Scan for the cell matching the given text and deliver its (X, Y) coordinate at center. 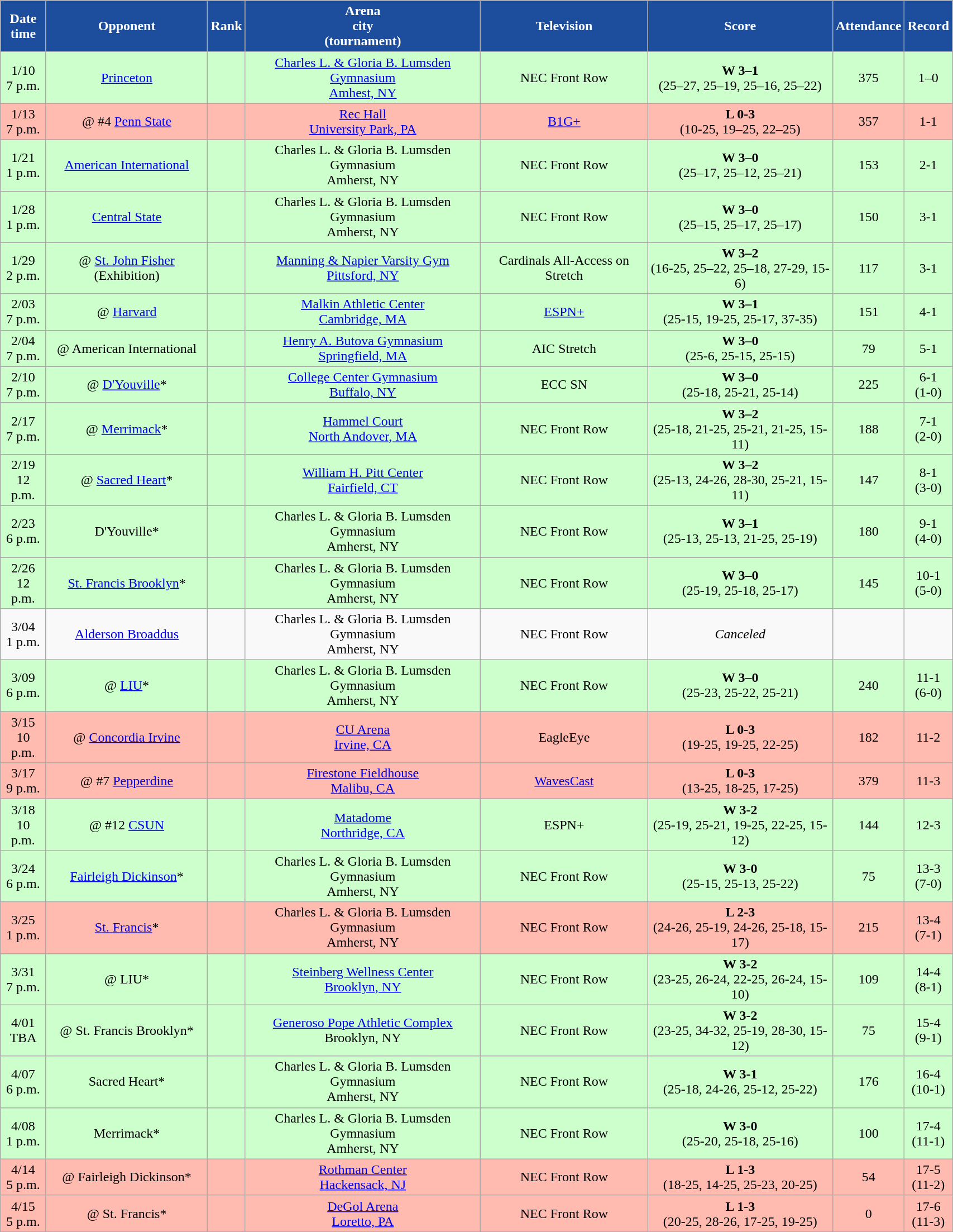
1/211 p.m. (23, 165)
2/177 p.m. (23, 428)
@ D'Youville* (127, 384)
215 (868, 928)
Attendance (868, 26)
Datetime (23, 26)
@ Concordia Irvine (127, 737)
17-6(11-3) (928, 1213)
5-1 (928, 348)
145 (868, 583)
@ American International (127, 348)
180 (868, 531)
Charles L. & Gloria B. Lumsden GymnasiumAmhest, NY (363, 78)
Generoso Pope Athletic ComplexBrooklyn, NY (363, 1030)
Cardinals All-Access on Stretch (564, 268)
Sacred Heart* (127, 1082)
W 3-2(25-19, 25-21, 19-25, 22-25, 15-12) (740, 825)
EagleEye (564, 737)
Score (740, 26)
Central State (127, 217)
2/1912 p.m. (23, 480)
17-5(11-2) (928, 1177)
8-1(3-0) (928, 480)
13-4(7-1) (928, 928)
147 (868, 480)
16-4(10-1) (928, 1082)
Manning & Napier Varsity GymPittsford, NY (363, 268)
Fairleigh Dickinson* (127, 876)
@ St. Francis Brooklyn* (127, 1030)
Rothman Center Hackensack, NJ (363, 1177)
4/01TBA (23, 1030)
2/107 p.m. (23, 384)
College Center GymnasiumBuffalo, NY (363, 384)
150 (868, 217)
@ St. Francis* (127, 1213)
7-1(2-0) (928, 428)
American International (127, 165)
15-4(9-1) (928, 1030)
54 (868, 1177)
379 (868, 781)
9-1(4-0) (928, 531)
W 3-2(23-25, 34-32, 25-19, 28-30, 15-12) (740, 1030)
@ #12 CSUN (127, 825)
Arenacity(tournament) (363, 26)
79 (868, 348)
375 (868, 78)
Canceled (740, 634)
14-4(8-1) (928, 979)
1/292 p.m. (23, 268)
MatadomeNorthridge, CA (363, 825)
W 3–2(16-25, 25–22, 25–18, 27-29, 15-6) (740, 268)
Rec HallUniversity Park, PA (363, 122)
4/081 p.m. (23, 1133)
1-1 (928, 122)
Alderson Broaddus (127, 634)
6-1(1-0) (928, 384)
3/251 p.m. (23, 928)
3/041 p.m. (23, 634)
William H. Pitt CenterFairfield, CT (363, 480)
B1G+ (564, 122)
1/137 p.m. (23, 122)
3/096 p.m. (23, 686)
L 0-3(10-25, 19–25, 22–25) (740, 122)
L 0-3(13-25, 18-25, 17-25) (740, 781)
Malkin Athletic CenterCambridge, MA (363, 312)
W 3-2(23-25, 26-24, 22-25, 26-24, 15-10) (740, 979)
D'Youville* (127, 531)
Television (564, 26)
240 (868, 686)
AIC Stretch (564, 348)
@ Harvard (127, 312)
Merrimack* (127, 1133)
4/155 p.m. (23, 1213)
W 3–0(25–15, 25–17, 25–17) (740, 217)
1/107 p.m. (23, 78)
13-3(7-0) (928, 876)
153 (868, 165)
DeGol ArenaLoretto, PA (363, 1213)
St. Francis* (127, 928)
182 (868, 737)
11-3 (928, 781)
W 3–0(25-6, 25-15, 25-15) (740, 348)
W 3–0(25-18, 25-21, 25-14) (740, 384)
Rank (227, 26)
1/281 p.m. (23, 217)
117 (868, 268)
188 (868, 428)
17-4(11-1) (928, 1133)
Steinberg Wellness CenterBrooklyn, NY (363, 979)
@ Sacred Heart* (127, 480)
Opponent (127, 26)
W 3–0(25–17, 25–12, 25–21) (740, 165)
Record (928, 26)
2/047 p.m. (23, 348)
4-1 (928, 312)
W 3–1(25–27, 25–19, 25–16, 25–22) (740, 78)
St. Francis Brooklyn* (127, 583)
L 1-3(20-25, 28-26, 17-25, 19-25) (740, 1213)
3/1510 p.m. (23, 737)
3/179 p.m. (23, 781)
@ #7 Pepperdine (127, 781)
176 (868, 1082)
11-2 (928, 737)
4/076 p.m. (23, 1082)
@ Fairleigh Dickinson* (127, 1177)
W 3–0(25-23, 25-22, 25-21) (740, 686)
Firestone FieldhouseMalibu, CA (363, 781)
L 0-3(19-25, 19-25, 22-25) (740, 737)
@ #4 Penn State (127, 122)
2-1 (928, 165)
W 3–1(25-15, 19-25, 25-17, 37-35) (740, 312)
11-1(6-0) (928, 686)
3/1810 p.m. (23, 825)
W 3-0(25-15, 25-13, 25-22) (740, 876)
W 3–1(25-13, 25-13, 21-25, 25-19) (740, 531)
W 3–2(25-18, 21-25, 25-21, 21-25, 15-11) (740, 428)
3/317 p.m. (23, 979)
12-3 (928, 825)
L 2-3(24-26, 25-19, 24-26, 25-18, 15-17) (740, 928)
W 3-0(25-20, 25-18, 25-16) (740, 1133)
CU ArenaIrvine, CA (363, 737)
4/145 p.m. (23, 1177)
0 (868, 1213)
W 3-1(25-18, 24-26, 25-12, 25-22) (740, 1082)
225 (868, 384)
W 3–2(25-13, 24-26, 28-30, 25-21, 15-11) (740, 480)
151 (868, 312)
L 1-3(18-25, 14-25, 25-23, 20-25) (740, 1177)
Princeton (127, 78)
1–0 (928, 78)
100 (868, 1133)
Hammel CourtNorth Andover, MA (363, 428)
ECC SN (564, 384)
3/246 p.m. (23, 876)
Henry A. Butova GymnasiumSpringfield, MA (363, 348)
W 3–0(25-19, 25-18, 25-17) (740, 583)
@ Merrimack* (127, 428)
2/236 p.m. (23, 531)
144 (868, 825)
2/2612 p.m. (23, 583)
109 (868, 979)
2/037 p.m. (23, 312)
357 (868, 122)
10-1(5-0) (928, 583)
@ St. John Fisher (Exhibition) (127, 268)
WavesCast (564, 781)
